Provide the (x, y) coordinate of the cell's center where the given text is located.  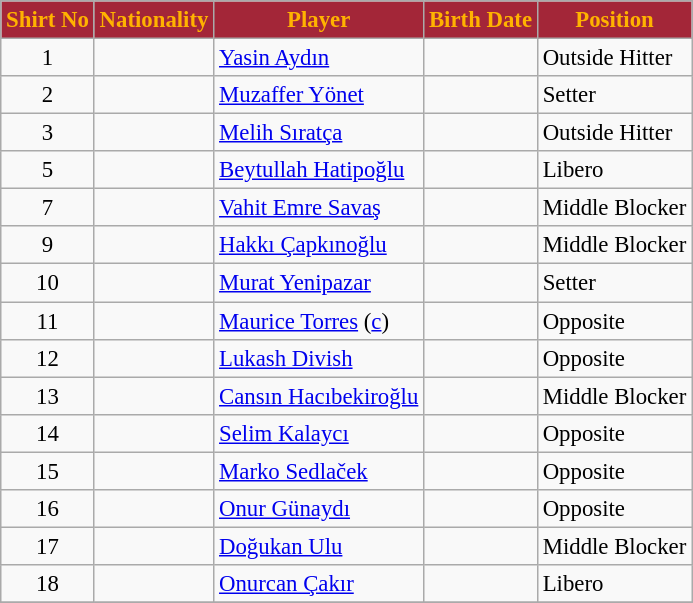
13 (48, 396)
14 (48, 433)
Nationality (154, 20)
16 (48, 509)
11 (48, 321)
Muzaffer Yönet (319, 95)
Selim Kalaycı (319, 433)
Vahit Emre Savaş (319, 208)
Doğukan Ulu (319, 546)
Yasin Aydın (319, 58)
Shirt No (48, 20)
Birth Date (481, 20)
12 (48, 358)
3 (48, 133)
9 (48, 245)
15 (48, 471)
10 (48, 283)
Melih Sıratça (319, 133)
Murat Yenipazar (319, 283)
Beytullah Hatipoğlu (319, 170)
Lukash Divish (319, 358)
Player (319, 20)
Position (614, 20)
Marko Sedlaček (319, 471)
Onur Günaydı (319, 509)
Cansın Hacıbekiroğlu (319, 396)
2 (48, 95)
Onurcan Çakır (319, 584)
Maurice Torres (c) (319, 321)
7 (48, 208)
18 (48, 584)
Hakkı Çapkınoğlu (319, 245)
1 (48, 58)
5 (48, 170)
17 (48, 546)
